Provide the (X, Y) coordinate of the cell's center where the given text is located.  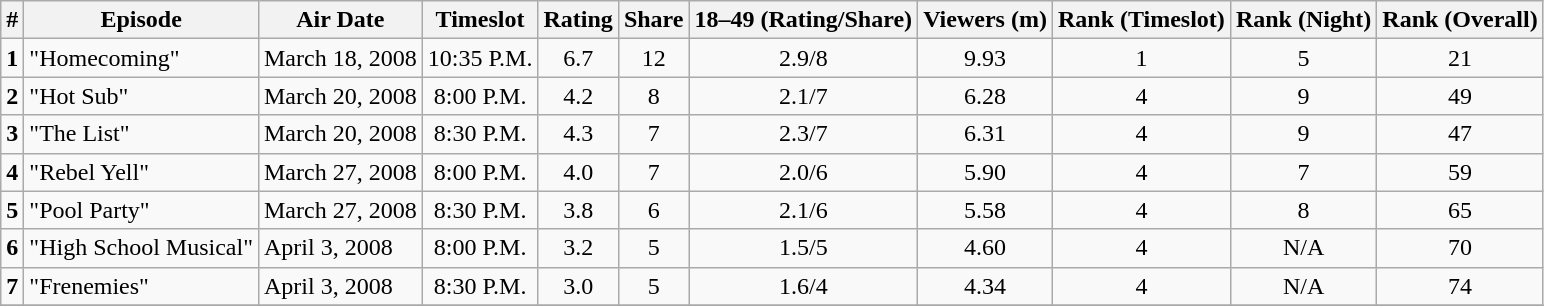
5.90 (986, 172)
3.2 (578, 248)
4.60 (986, 248)
"Rebel Yell" (142, 172)
49 (1460, 96)
12 (654, 58)
3.8 (578, 210)
Air Date (340, 20)
4.3 (578, 134)
4.34 (986, 286)
Rating (578, 20)
70 (1460, 248)
74 (1460, 286)
3 (12, 134)
"Hot Sub" (142, 96)
4.0 (578, 172)
"High School Musical" (142, 248)
# (12, 20)
2.1/6 (804, 210)
3.0 (578, 286)
"Pool Party" (142, 210)
Rank (Timeslot) (1141, 20)
1.6/4 (804, 286)
2.0/6 (804, 172)
Rank (Overall) (1460, 20)
6.7 (578, 58)
Rank (Night) (1303, 20)
Timeslot (480, 20)
1.5/5 (804, 248)
6.28 (986, 96)
2.3/7 (804, 134)
6.31 (986, 134)
47 (1460, 134)
10:35 P.M. (480, 58)
"Homecoming" (142, 58)
21 (1460, 58)
Share (654, 20)
Episode (142, 20)
5.58 (986, 210)
4.2 (578, 96)
18–49 (Rating/Share) (804, 20)
59 (1460, 172)
2.9/8 (804, 58)
"Frenemies" (142, 286)
65 (1460, 210)
2.1/7 (804, 96)
Viewers (m) (986, 20)
2 (12, 96)
March 18, 2008 (340, 58)
9.93 (986, 58)
"The List" (142, 134)
